Locate the cell with the specified text and output its (x, y) center coordinate. 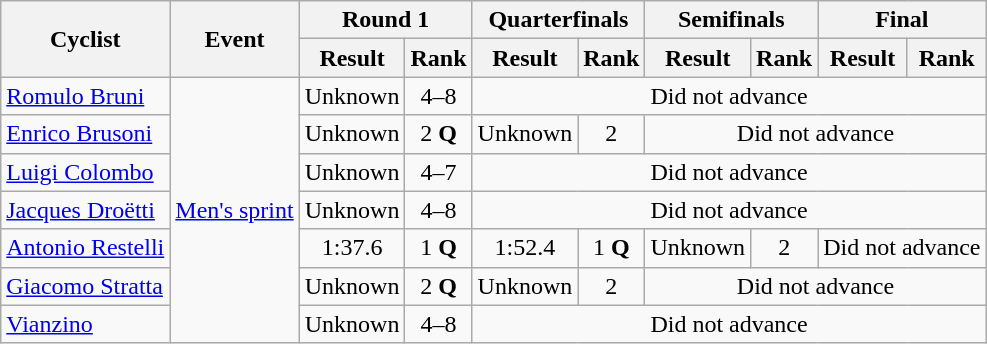
Cyclist (86, 39)
4–7 (438, 172)
Romulo Bruni (86, 96)
Men's sprint (234, 210)
Final (902, 20)
1:37.6 (352, 248)
Event (234, 39)
1:52.4 (525, 248)
Quarterfinals (558, 20)
Semifinals (732, 20)
Giacomo Stratta (86, 286)
Enrico Brusoni (86, 134)
Jacques Droëtti (86, 210)
Luigi Colombo (86, 172)
Vianzino (86, 324)
Antonio Restelli (86, 248)
Round 1 (386, 20)
